Search for the cell housing the specified text and yield its (X, Y) center coordinate. 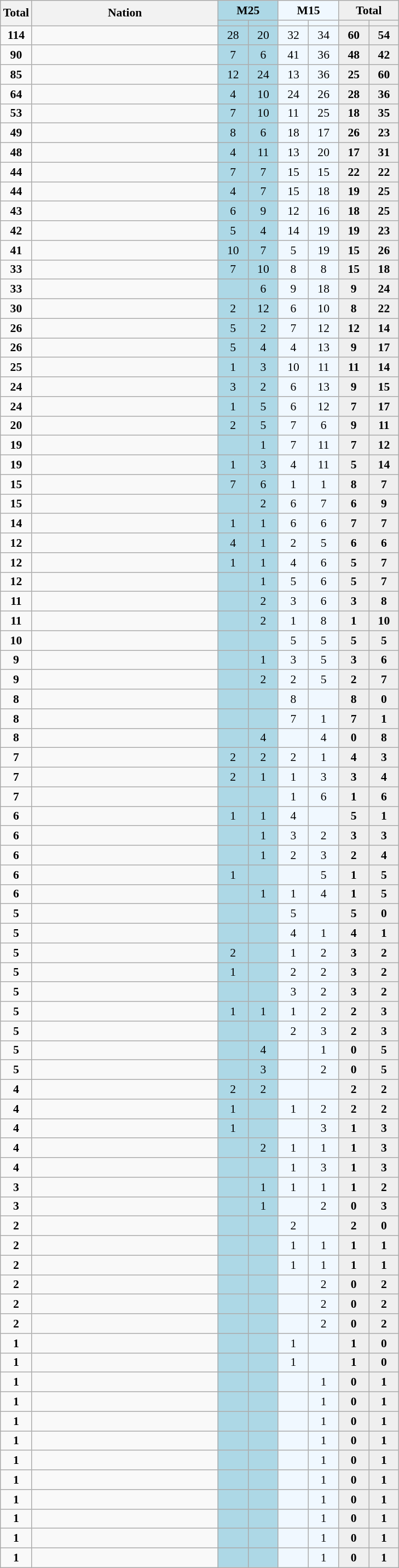
90 (16, 55)
M15 (308, 10)
43 (16, 211)
16 (324, 211)
30 (16, 309)
64 (16, 94)
M25 (248, 10)
31 (384, 153)
49 (16, 133)
Nation (125, 13)
34 (324, 36)
85 (16, 75)
54 (384, 36)
114 (16, 36)
32 (293, 36)
53 (16, 113)
35 (384, 113)
